Search for the cell housing the specified text and yield its [x, y] center coordinate. 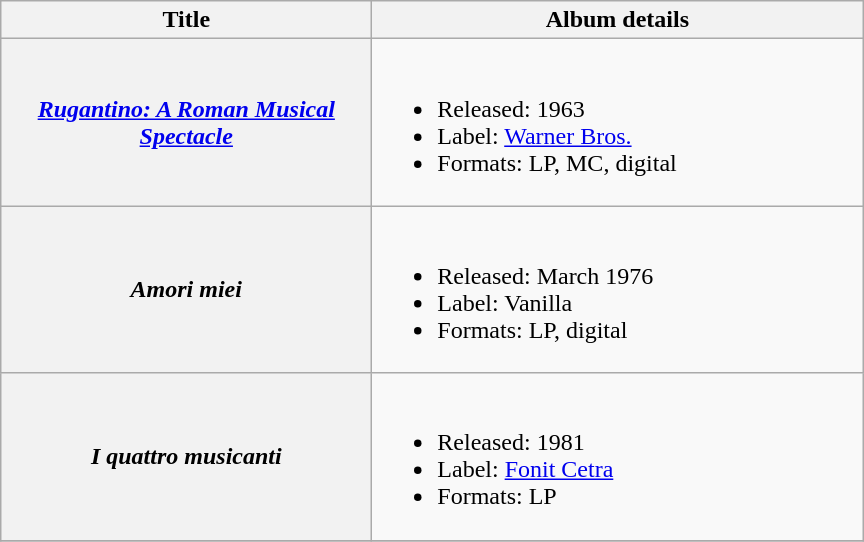
Title [186, 20]
Rugantino: A Roman Musical Spectacle [186, 122]
Album details [618, 20]
Released: 1963Label: Warner Bros.Formats: LP, MC, digital [618, 122]
Amori miei [186, 290]
Released: 1981Label: Fonit CetraFormats: LP [618, 456]
I quattro musicanti [186, 456]
Released: March 1976Label: VanillaFormats: LP, digital [618, 290]
